Detect which cell encompasses the target text, then output its [x, y] center coordinate. 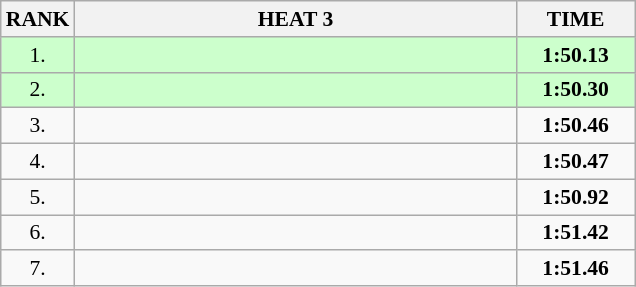
TIME [576, 19]
5. [38, 197]
1:51.42 [576, 233]
3. [38, 126]
4. [38, 162]
1:50.92 [576, 197]
1:50.30 [576, 90]
6. [38, 233]
7. [38, 269]
HEAT 3 [295, 19]
1:50.13 [576, 55]
1:50.47 [576, 162]
2. [38, 90]
RANK [38, 19]
1. [38, 55]
1:51.46 [576, 269]
1:50.46 [576, 126]
